Detect which cell encompasses the target text, then output its (X, Y) center coordinate. 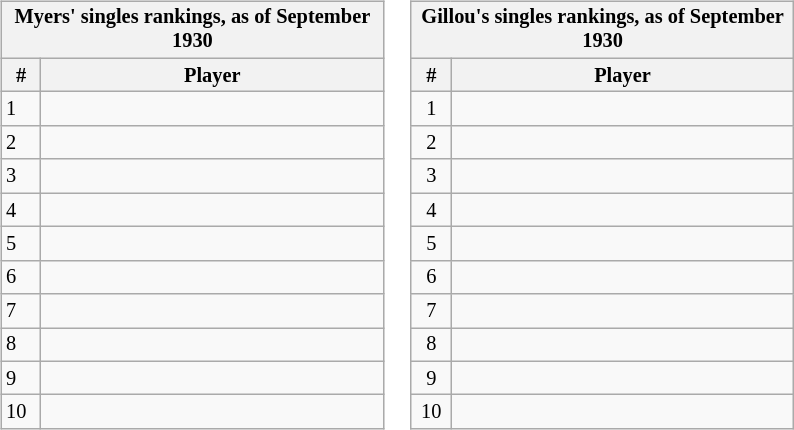
Myers' singles rankings, as of September 1930 (192, 30)
Gillou's singles rankings, as of September 1930 (602, 30)
